For the text-containing cell, return its midpoint in [X, Y] coordinate format. 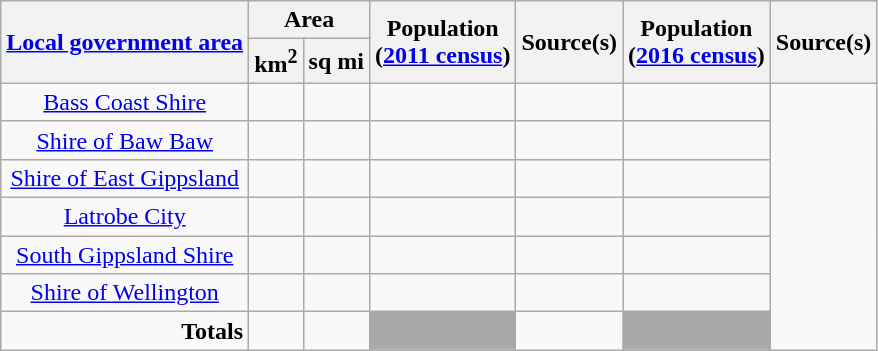
km2 [276, 62]
sq mi [336, 62]
Population(2011 census) [442, 42]
South Gippsland Shire [125, 255]
Area [310, 20]
Local government area [125, 42]
Latrobe City [125, 217]
Bass Coast Shire [125, 102]
Totals [125, 331]
Shire of Baw Baw [125, 140]
Population(2016 census) [697, 42]
Shire of Wellington [125, 293]
Shire of East Gippsland [125, 178]
